Detect which cell encompasses the target text, then output its [X, Y] center coordinate. 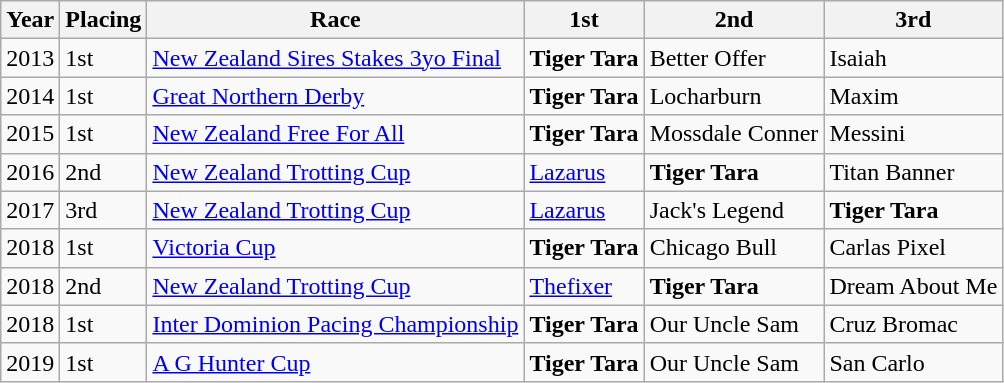
Placing [104, 20]
2014 [30, 96]
2015 [30, 134]
A G Hunter Cup [336, 362]
Carlas Pixel [914, 248]
Titan Banner [914, 172]
2019 [30, 362]
San Carlo [914, 362]
Maxim [914, 96]
2016 [30, 172]
Year [30, 20]
2017 [30, 210]
Messini [914, 134]
Locharburn [734, 96]
Better Offer [734, 58]
Race [336, 20]
Dream About Me [914, 286]
Cruz Bromac [914, 324]
Thefixer [584, 286]
Jack's Legend [734, 210]
Victoria Cup [336, 248]
2013 [30, 58]
New Zealand Free For All [336, 134]
Chicago Bull [734, 248]
Inter Dominion Pacing Championship [336, 324]
Mossdale Conner [734, 134]
New Zealand Sires Stakes 3yo Final [336, 58]
Great Northern Derby [336, 96]
Isaiah [914, 58]
